Pinpoint the cell where the given text exists, returning its (x, y) midpoint coordinate. 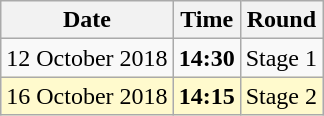
12 October 2018 (87, 58)
14:15 (206, 96)
Stage 1 (281, 58)
Round (281, 20)
Time (206, 20)
16 October 2018 (87, 96)
Date (87, 20)
14:30 (206, 58)
Stage 2 (281, 96)
